Search for the cell housing the specified text and yield its [x, y] center coordinate. 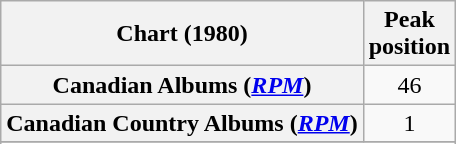
Chart (1980) [182, 34]
46 [409, 85]
Canadian Country Albums (RPM) [182, 123]
1 [409, 123]
Canadian Albums (RPM) [182, 85]
Peak position [409, 34]
